Output the (x, y) coordinate of the center of the cell containing the given text.  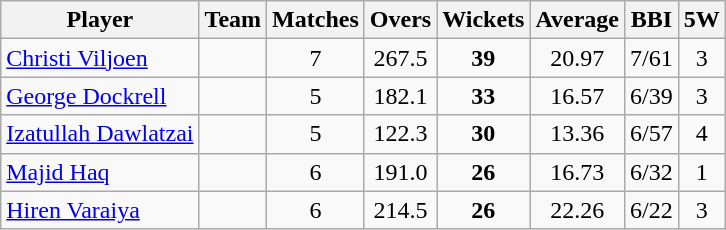
Player (100, 20)
4 (702, 134)
6/39 (652, 96)
20.97 (578, 58)
Christi Viljoen (100, 58)
Matches (316, 20)
122.3 (400, 134)
33 (484, 96)
13.36 (578, 134)
6/32 (652, 172)
16.57 (578, 96)
Majid Haq (100, 172)
7/61 (652, 58)
Hiren Varaiya (100, 210)
Team (233, 20)
39 (484, 58)
5W (702, 20)
22.26 (578, 210)
BBI (652, 20)
267.5 (400, 58)
214.5 (400, 210)
Overs (400, 20)
George Dockrell (100, 96)
Izatullah Dawlatzai (100, 134)
1 (702, 172)
16.73 (578, 172)
182.1 (400, 96)
191.0 (400, 172)
7 (316, 58)
Average (578, 20)
Wickets (484, 20)
30 (484, 134)
6/22 (652, 210)
6/57 (652, 134)
